Output the (x, y) coordinate of the center of the cell containing the given text.  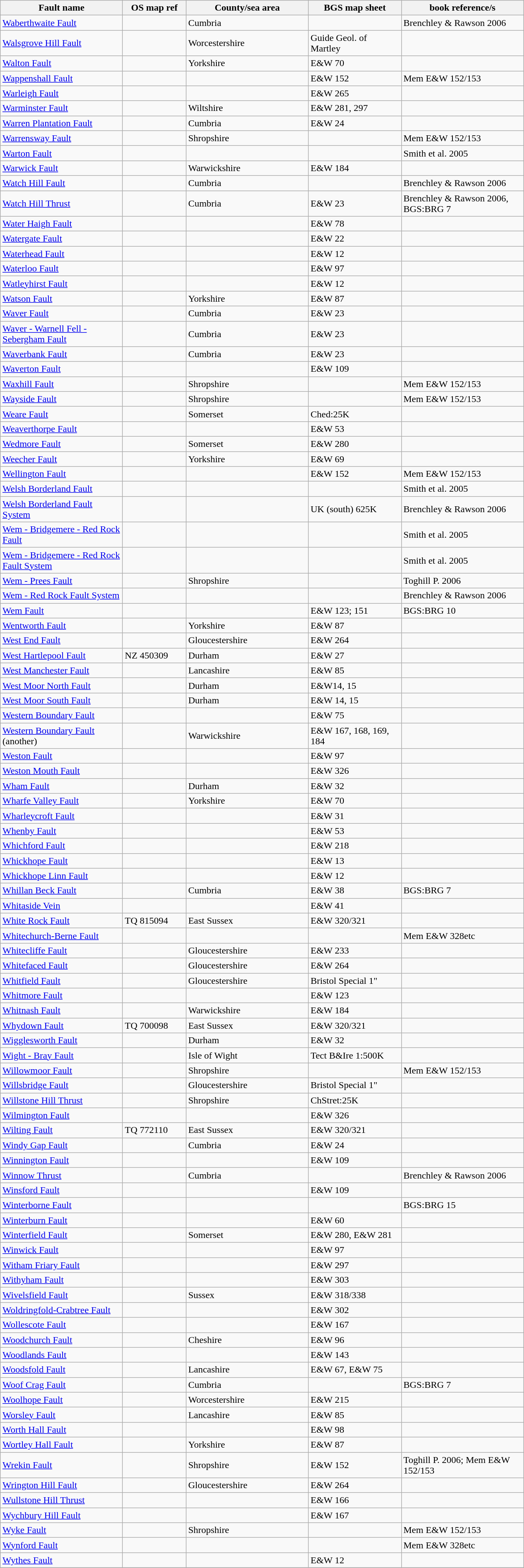
Tect B&Ire 1:500K (355, 1055)
E&W 75 (355, 715)
Whenby Fault (61, 831)
E&W 303 (355, 1280)
Whickhope Fault (61, 861)
Wedmore Fault (61, 444)
Willsbridge Fault (61, 1085)
Woldringfold-Crabtree Fault (61, 1310)
BGS map sheet (355, 8)
Wellington Fault (61, 474)
E&W 143 (355, 1355)
Wem Fault (61, 611)
E&W 280, E&W 281 (355, 1235)
Welsh Borderland Fault (61, 489)
Wivelsfield Fault (61, 1295)
E&W 96 (355, 1340)
Walsgrove Hill Fault (61, 43)
Wyke Fault (61, 1530)
E&W 265 (355, 93)
Wortley Hall Fault (61, 1444)
E&W 31 (355, 816)
E&W 123 (355, 996)
E&W 302 (355, 1310)
West Moor North Fault (61, 685)
E&W 280 (355, 444)
Whitmore Fault (61, 996)
Whillan Beck Fault (61, 891)
Watleyhirst Fault (61, 284)
Weare Fault (61, 414)
E&W14, 15 (355, 685)
Whitecliffe Fault (61, 950)
E&W 41 (355, 906)
Waterhead Fault (61, 254)
Wrington Hill Fault (61, 1485)
Weecher Fault (61, 459)
West Manchester Fault (61, 670)
Woodsfold Fault (61, 1370)
Brenchley & Rawson 2006, BGS:BRG 7 (463, 203)
Witham Friary Fault (61, 1265)
Waberthwaite Fault (61, 23)
Wilting Fault (61, 1130)
Warren Plantation Fault (61, 123)
Whitaside Vein (61, 906)
Guide Geol. of Martley (355, 43)
Winterburn Fault (61, 1220)
Whickhope Linn Fault (61, 876)
Worsley Fault (61, 1415)
E&W 67, E&W 75 (355, 1370)
Wem - Red Rock Fault System (61, 596)
Toghill P. 2006 (463, 581)
Waver - Warnell Fell - Sebergham Fault (61, 334)
E&W 69 (355, 459)
Whitefaced Fault (61, 965)
White Rock Fault (61, 921)
Wentworth Fault (61, 625)
Woodlands Fault (61, 1355)
E&W 166 (355, 1500)
ChStret:25K (355, 1100)
Worth Hall Fault (61, 1430)
TQ 700098 (154, 1026)
Wychbury Hill Fault (61, 1515)
Whichford Fault (61, 846)
Wharleycroft Fault (61, 816)
E&W 123; 151 (355, 611)
E&W 218 (355, 846)
Waterloo Fault (61, 269)
Withyham Fault (61, 1280)
Wham Fault (61, 786)
TQ 815094 (154, 921)
Wem - Prees Fault (61, 581)
E&W 13 (355, 861)
Woof Crag Fault (61, 1385)
Ched:25K (355, 414)
Wrekin Fault (61, 1465)
Wiltshire (247, 108)
Wynford Fault (61, 1545)
Waxhill Fault (61, 384)
E&W 78 (355, 224)
Toghill P. 2006; Mem E&W 152/153 (463, 1465)
Waver Fault (61, 314)
Whitnash Fault (61, 1011)
Wayside Fault (61, 399)
TQ 772110 (154, 1130)
UK (south) 625K (355, 509)
Willstone Hill Thrust (61, 1100)
E&W 22 (355, 239)
BGS:BRG 15 (463, 1205)
Watson Fault (61, 299)
E&W 38 (355, 891)
Winterfield Fault (61, 1235)
Wigglesworth Fault (61, 1040)
Wollescote Fault (61, 1325)
Western Boundary Fault (another) (61, 736)
Watch Hill Fault (61, 183)
Warminster Fault (61, 108)
E&W 27 (355, 655)
OS map ref (154, 8)
Waverton Fault (61, 369)
Willowmoor Fault (61, 1070)
Woolhope Fault (61, 1400)
Fault name (61, 8)
Winwick Fault (61, 1250)
Wilmington Fault (61, 1115)
E&W 167, 168, 169, 184 (355, 736)
BGS:BRG 10 (463, 611)
Winnow Thrust (61, 1175)
Whitfield Fault (61, 981)
Warrensway Fault (61, 138)
County/sea area (247, 8)
Weston Fault (61, 756)
Wythes Fault (61, 1560)
E&W 233 (355, 950)
NZ 450309 (154, 655)
Wem - Bridgemere - Red Rock Fault (61, 535)
Welsh Borderland Fault System (61, 509)
Winnington Fault (61, 1160)
Wem - Bridgemere - Red Rock Fault System (61, 560)
Weston Mouth Fault (61, 771)
E&W 98 (355, 1430)
Wight - Bray Fault (61, 1055)
Watch Hill Thrust (61, 203)
Whitechurch-Berne Fault (61, 935)
Wullstone Hill Thrust (61, 1500)
West Moor South Fault (61, 700)
Warleigh Fault (61, 93)
Warton Fault (61, 153)
Winterborne Fault (61, 1205)
E&W 14, 15 (355, 700)
E&W 281, 297 (355, 108)
West End Fault (61, 640)
book reference/s (463, 8)
E&W 297 (355, 1265)
Warwick Fault (61, 168)
Woodchurch Fault (61, 1340)
Walton Fault (61, 63)
Isle of Wight (247, 1055)
Windy Gap Fault (61, 1145)
Cheshire (247, 1340)
West Hartlepool Fault (61, 655)
E&W 60 (355, 1220)
Winsford Fault (61, 1190)
Sussex (247, 1295)
Whydown Fault (61, 1026)
Watergate Fault (61, 239)
Wharfe Valley Fault (61, 801)
E&W 215 (355, 1400)
Western Boundary Fault (61, 715)
E&W 318/338 (355, 1295)
Waverbank Fault (61, 354)
Wappenshall Fault (61, 78)
Weaverthorpe Fault (61, 429)
Water Haigh Fault (61, 224)
